From the cell containing the given text, extract its center point as [x, y] coordinate. 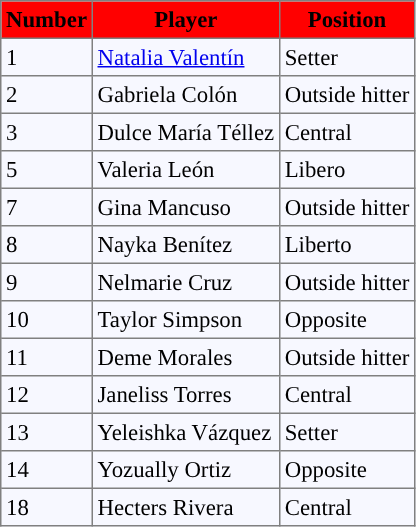
1 [47, 57]
Natalia Valentín [186, 57]
5 [47, 170]
Yeleishka Vázquez [186, 432]
10 [47, 320]
11 [47, 357]
Gina Mancuso [186, 207]
Nelmarie Cruz [186, 282]
13 [47, 432]
7 [47, 207]
Gabriela Colón [186, 95]
3 [47, 132]
8 [47, 245]
14 [47, 470]
Liberto [346, 245]
Nayka Benítez [186, 245]
Taylor Simpson [186, 320]
Libero [346, 170]
2 [47, 95]
Deme Morales [186, 357]
Janeliss Torres [186, 395]
Yozually Ortiz [186, 470]
Player [186, 20]
Number [47, 20]
Dulce María Téllez [186, 132]
18 [47, 507]
Valeria León [186, 170]
Position [346, 20]
12 [47, 395]
9 [47, 282]
Hecters Rivera [186, 507]
